Determine the (x, y) coordinate at the center of the cell enclosing the given text.  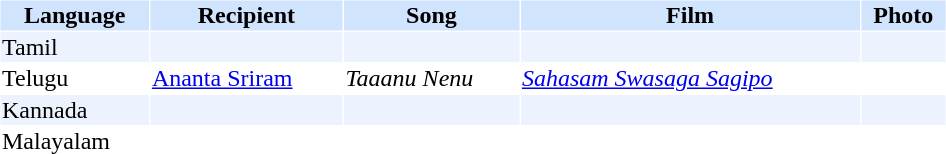
Ananta Sriram (246, 79)
Sahasam Swasaga Sagipo (690, 79)
Telugu (74, 79)
Song (432, 15)
Tamil (74, 47)
Language (74, 15)
Recipient (246, 15)
Kannada (74, 110)
Photo (903, 15)
Film (690, 15)
Taaanu Nenu (432, 79)
